Detect which cell encompasses the target text, then output its [X, Y] center coordinate. 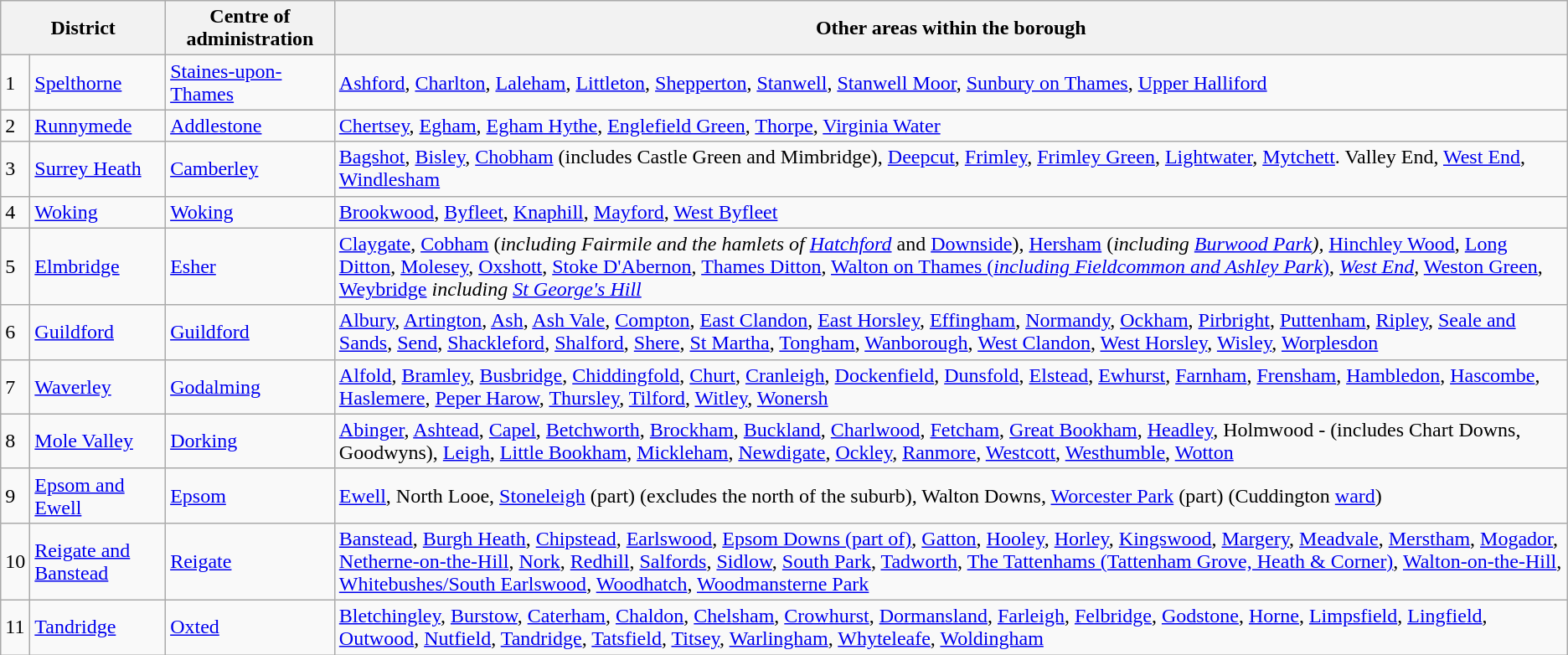
4 [15, 212]
Dorking [250, 441]
Addlestone [250, 126]
8 [15, 441]
10 [15, 561]
2 [15, 126]
Mole Valley [98, 441]
11 [15, 627]
Runnymede [98, 126]
Esher [250, 266]
Chertsey, Egham, Egham Hythe, Englefield Green, Thorpe, Virginia Water [951, 126]
7 [15, 387]
6 [15, 332]
Reigate and Banstead [98, 561]
Centre of administration [250, 28]
Elmbridge [98, 266]
Ashford, Charlton, Laleham, Littleton, Shepperton, Stanwell, Stanwell Moor, Sunbury on Thames, Upper Halliford [951, 82]
5 [15, 266]
Ewell, North Looe, Stoneleigh (part) (excludes the north of the suburb), Walton Downs, Worcester Park (part) (Cuddington ward) [951, 496]
Camberley [250, 169]
Epsom and Ewell [98, 496]
Reigate [250, 561]
1 [15, 82]
Spelthorne [98, 82]
Surrey Heath [98, 169]
Other areas within the borough [951, 28]
9 [15, 496]
Tandridge [98, 627]
District [84, 28]
Oxted [250, 627]
3 [15, 169]
Epsom [250, 496]
Godalming [250, 387]
Brookwood, Byfleet, Knaphill, Mayford, West Byfleet [951, 212]
Waverley [98, 387]
Staines-upon-Thames [250, 82]
